Return the (X, Y) coordinate for the center point of the cell that contains the specified text.  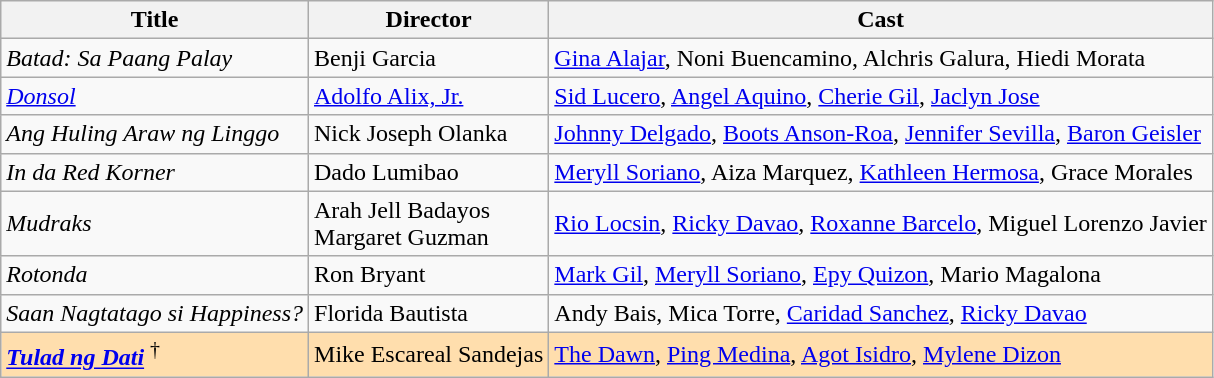
Gina Alajar, Noni Buencamino, Alchris Galura, Hiedi Morata (881, 58)
Rio Locsin, Ricky Davao, Roxanne Barcelo, Miguel Lorenzo Javier (881, 224)
Ron Bryant (429, 275)
The Dawn, Ping Medina, Agot Isidro, Mylene Dizon (881, 354)
Title (155, 20)
Arah Jell BadayosMargaret Guzman (429, 224)
Sid Lucero, Angel Aquino, Cherie Gil, Jaclyn Jose (881, 96)
Johnny Delgado, Boots Anson-Roa, Jennifer Sevilla, Baron Geisler (881, 134)
Benji Garcia (429, 58)
Cast (881, 20)
Tulad ng Dati † (155, 354)
Donsol (155, 96)
Florida Bautista (429, 313)
Nick Joseph Olanka (429, 134)
Saan Nagtatago si Happiness? (155, 313)
Director (429, 20)
Mike Escareal Sandejas (429, 354)
Adolfo Alix, Jr. (429, 96)
Meryll Soriano, Aiza Marquez, Kathleen Hermosa, Grace Morales (881, 172)
In da Red Korner (155, 172)
Andy Bais, Mica Torre, Caridad Sanchez, Ricky Davao (881, 313)
Batad: Sa Paang Palay (155, 58)
Ang Huling Araw ng Linggo (155, 134)
Mudraks (155, 224)
Mark Gil, Meryll Soriano, Epy Quizon, Mario Magalona (881, 275)
Rotonda (155, 275)
Dado Lumibao (429, 172)
